Find where the given text appears and provide that cell's center as [x, y] coordinate. 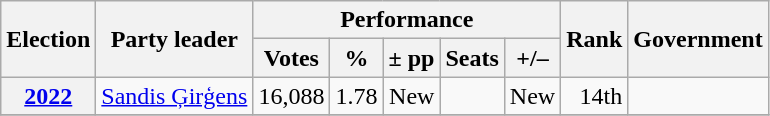
16,088 [292, 96]
Votes [292, 58]
Seats [472, 58]
Government [698, 39]
% [356, 58]
Rank [594, 39]
Performance [407, 20]
1.78 [356, 96]
14th [594, 96]
Sandis Ģirģens [174, 96]
Party leader [174, 39]
Election [48, 39]
± pp [412, 58]
2022 [48, 96]
+/– [532, 58]
